Return the [x, y] coordinate for the center point of the cell that contains the specified text.  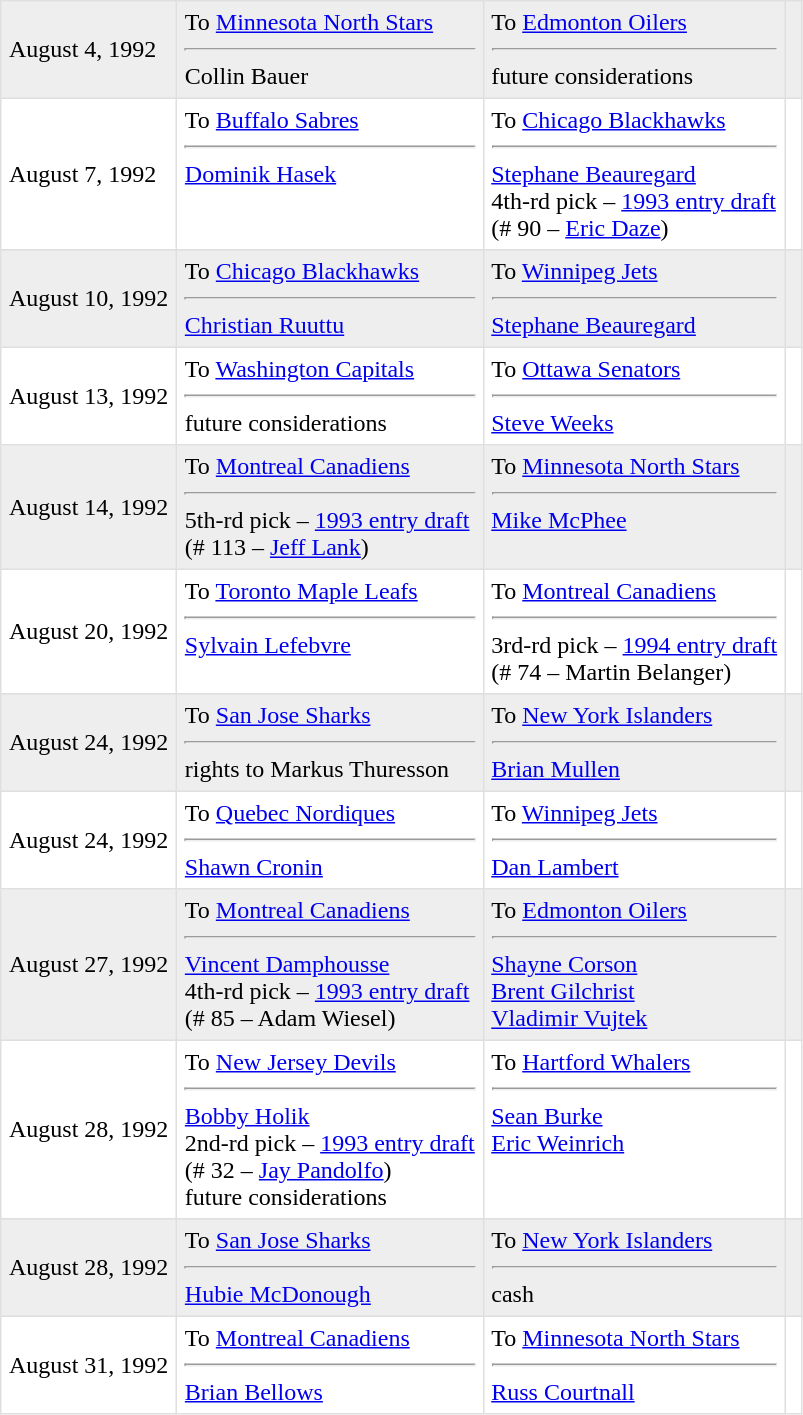
To Washington Capitalsfuture considerations [330, 396]
To New York IslandersBrian Mullen [634, 743]
To Minnesota North StarsCollin Bauer [330, 50]
To Montreal CanadiensBrian Bellows [330, 1365]
To San Jose Sharksrights to Markus Thuresson [330, 743]
August 13, 1992 [89, 396]
August 31, 1992 [89, 1365]
To Quebec NordiquesShawn Cronin [330, 840]
To San Jose SharksHubie McDonough [330, 1268]
To Ottawa SenatorsSteve Weeks [634, 396]
August 4, 1992 [89, 50]
To Hartford WhalersSean BurkeEric Weinrich [634, 1129]
August 20, 1992 [89, 631]
To Chicago BlackhawksStephane Beauregard4th-rd pick – 1993 entry draft(# 90 – Eric Daze) [634, 174]
To New York Islanderscash [634, 1268]
To Montreal Canadiens5th-rd pick – 1993 entry draft(# 113 – Jeff Lank) [330, 507]
August 27, 1992 [89, 965]
To Winnipeg JetsDan Lambert [634, 840]
To Montreal CanadiensVincent Damphousse4th-rd pick – 1993 entry draft(# 85 – Adam Wiesel) [330, 965]
To New Jersey DevilsBobby Holik2nd-rd pick – 1993 entry draft(# 32 – Jay Pandolfo)future considerations [330, 1129]
To Edmonton OilersShayne CorsonBrent GilchristVladimir Vujtek [634, 965]
To Toronto Maple LeafsSylvain Lefebvre [330, 631]
August 7, 1992 [89, 174]
To Winnipeg JetsStephane Beauregard [634, 299]
To Edmonton Oilersfuture considerations [634, 50]
August 14, 1992 [89, 507]
To Minnesota North StarsRuss Courtnall [634, 1365]
August 10, 1992 [89, 299]
To Buffalo SabresDominik Hasek [330, 174]
To Chicago BlackhawksChristian Ruuttu [330, 299]
To Montreal Canadiens3rd-rd pick – 1994 entry draft(# 74 – Martin Belanger) [634, 631]
To Minnesota North StarsMike McPhee [634, 507]
